Search for the cell housing the specified text and yield its (x, y) center coordinate. 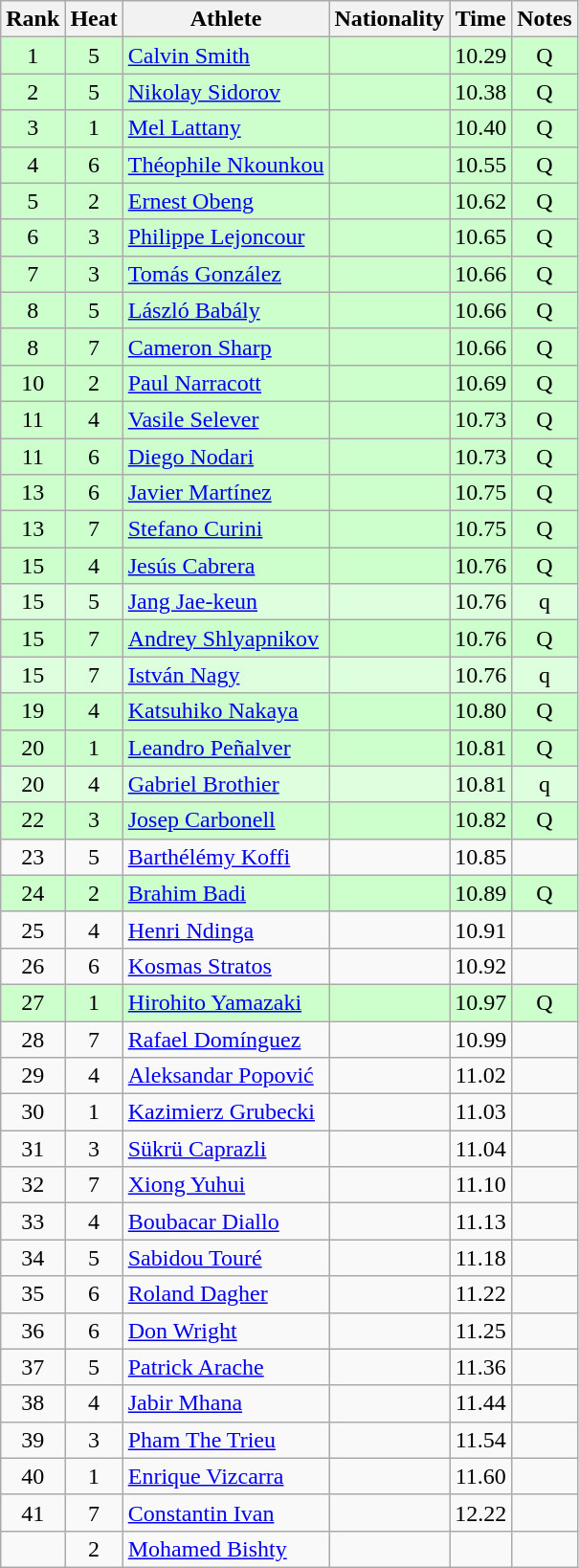
10.29 (480, 56)
10.92 (480, 966)
11.03 (480, 1112)
38 (33, 1403)
11.54 (480, 1440)
10.40 (480, 128)
10.62 (480, 201)
Josep Carbonell (226, 820)
10.97 (480, 1002)
19 (33, 711)
32 (33, 1185)
Don Wright (226, 1331)
41 (33, 1512)
29 (33, 1076)
Constantin Ivan (226, 1512)
Time (480, 19)
11.22 (480, 1294)
Calvin Smith (226, 56)
Athlete (226, 19)
Jesús Cabrera (226, 566)
27 (33, 1002)
Nikolay Sidorov (226, 92)
Gabriel Brothier (226, 784)
12.22 (480, 1512)
39 (33, 1440)
Jabir Mhana (226, 1403)
Leandro Peñalver (226, 748)
25 (33, 930)
11.60 (480, 1476)
Heat (94, 19)
Kazimierz Grubecki (226, 1112)
10.91 (480, 930)
Brahim Badi (226, 893)
Ernest Obeng (226, 201)
34 (33, 1258)
10.69 (480, 383)
Diego Nodari (226, 457)
11.36 (480, 1367)
Patrick Arache (226, 1367)
10 (33, 383)
37 (33, 1367)
Cameron Sharp (226, 347)
Philippe Lejoncour (226, 237)
Katsuhiko Nakaya (226, 711)
35 (33, 1294)
Sükrü Caprazli (226, 1149)
11.02 (480, 1076)
11.13 (480, 1221)
Roland Dagher (226, 1294)
Mohamed Bishty (226, 1549)
Tomás González (226, 274)
Kosmas Stratos (226, 966)
10.38 (480, 92)
Pham The Trieu (226, 1440)
Rafael Domínguez (226, 1039)
22 (33, 820)
10.99 (480, 1039)
Javier Martínez (226, 493)
István Nagy (226, 675)
11.04 (480, 1149)
Jang Jae-keun (226, 602)
László Babály (226, 310)
31 (33, 1149)
Boubacar Diallo (226, 1221)
Barthélémy Koffi (226, 857)
Rank (33, 19)
Paul Narracott (226, 383)
28 (33, 1039)
11.18 (480, 1258)
24 (33, 893)
Enrique Vizcarra (226, 1476)
11.44 (480, 1403)
10.82 (480, 820)
26 (33, 966)
Vasile Selever (226, 419)
Henri Ndinga (226, 930)
Notes (545, 19)
11.10 (480, 1185)
10.89 (480, 893)
10.55 (480, 165)
10.85 (480, 857)
40 (33, 1476)
Aleksandar Popović (226, 1076)
Andrey Shlyapnikov (226, 638)
Stefano Curini (226, 529)
Mel Lattany (226, 128)
Sabidou Touré (226, 1258)
Hirohito Yamazaki (226, 1002)
33 (33, 1221)
30 (33, 1112)
11.25 (480, 1331)
23 (33, 857)
36 (33, 1331)
10.65 (480, 237)
10.80 (480, 711)
Théophile Nkounkou (226, 165)
Xiong Yuhui (226, 1185)
Nationality (390, 19)
